Pinpoint the cell where the given text exists, returning its [x, y] midpoint coordinate. 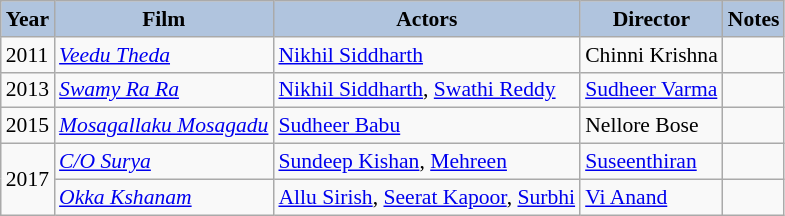
Sundeep Kishan, Mehreen [426, 162]
Suseenthiran [652, 162]
Nikhil Siddharth, Swathi Reddy [426, 90]
2013 [28, 90]
Year [28, 19]
Nellore Bose [652, 126]
C/O Surya [164, 162]
Nikhil Siddharth [426, 55]
Allu Sirish, Seerat Kapoor, Surbhi [426, 197]
Veedu Theda [164, 55]
Film [164, 19]
Chinni Krishna [652, 55]
Director [652, 19]
Mosagallaku Mosagadu [164, 126]
2017 [28, 180]
Sudheer Babu [426, 126]
Okka Kshanam [164, 197]
Sudheer Varma [652, 90]
Notes [754, 19]
2015 [28, 126]
Vi Anand [652, 197]
Swamy Ra Ra [164, 90]
2011 [28, 55]
Actors [426, 19]
